From the cell containing the given text, extract its center point as [x, y] coordinate. 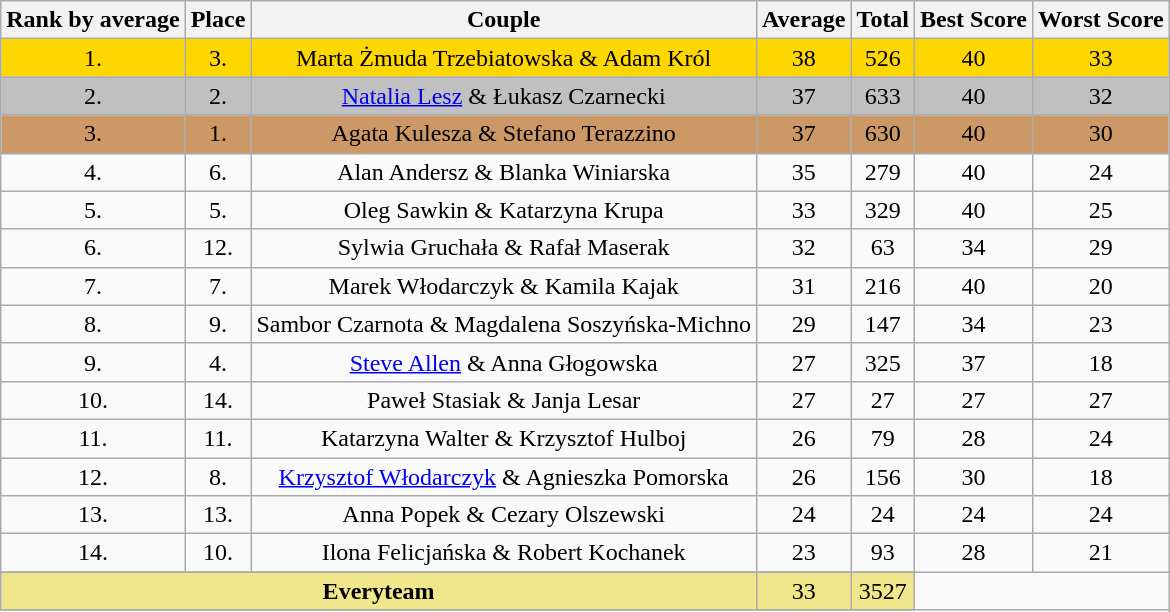
329 [883, 210]
Place [218, 20]
35 [804, 172]
147 [883, 324]
633 [883, 96]
Total [883, 20]
79 [883, 438]
Katarzyna Walter & Krzysztof Hulboj [504, 438]
630 [883, 134]
Best Score [974, 20]
Average [804, 20]
Sylwia Gruchała & Rafał Maserak [504, 248]
3527 [883, 591]
63 [883, 248]
Everyteam [379, 591]
Rank by average [93, 20]
Krzysztof Włodarczyk & Agnieszka Pomorska [504, 477]
Agata Kulesza & Stefano Terazzino [504, 134]
526 [883, 58]
216 [883, 286]
Marta Żmuda Trzebiatowska & Adam Król [504, 58]
Marek Włodarczyk & Kamila Kajak [504, 286]
Alan Andersz & Blanka Winiarska [504, 172]
Natalia Lesz & Łukasz Czarnecki [504, 96]
Paweł Stasiak & Janja Lesar [504, 400]
Couple [504, 20]
Oleg Sawkin & Katarzyna Krupa [504, 210]
325 [883, 362]
Ilona Felicjańska & Robert Kochanek [504, 553]
156 [883, 477]
279 [883, 172]
20 [1102, 286]
31 [804, 286]
Worst Score [1102, 20]
25 [1102, 210]
Sambor Czarnota & Magdalena Soszyńska-Michno [504, 324]
21 [1102, 553]
93 [883, 553]
Anna Popek & Cezary Olszewski [504, 515]
Steve Allen & Anna Głogowska [504, 362]
38 [804, 58]
